Search for the cell housing the specified text and yield its [X, Y] center coordinate. 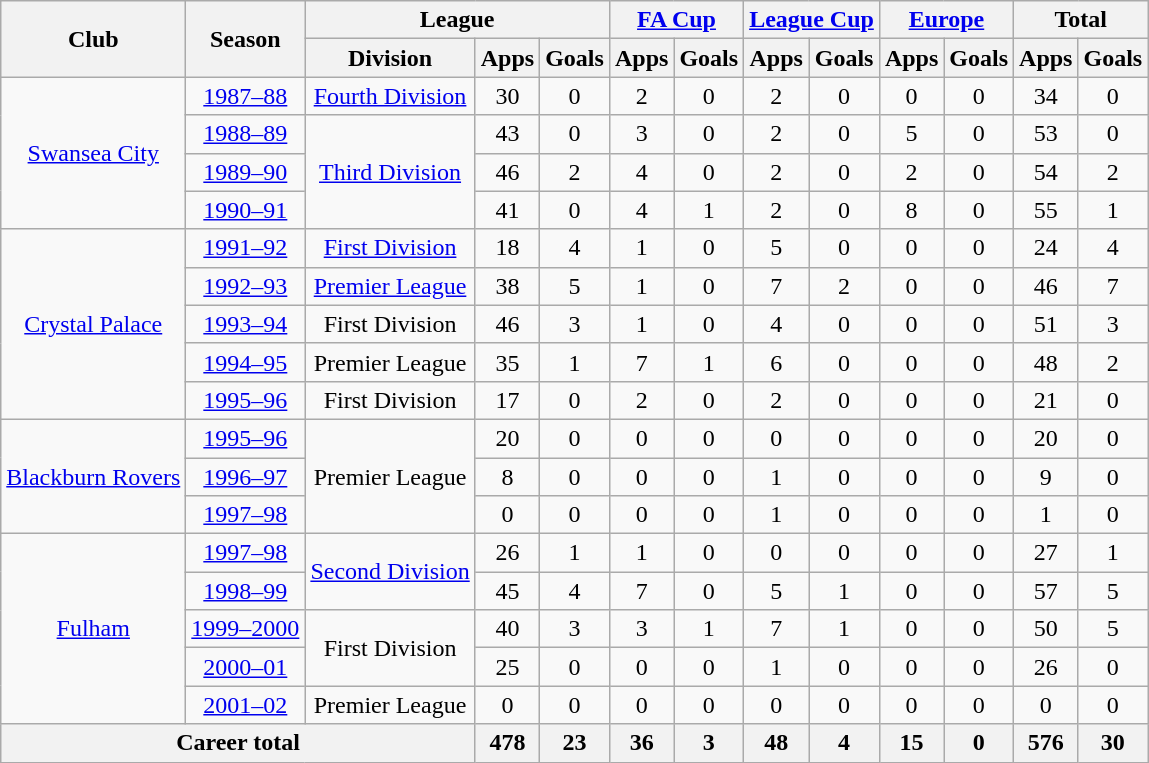
FA Cup [676, 20]
38 [507, 286]
36 [641, 743]
Season [246, 39]
34 [1046, 96]
League [458, 20]
1999–2000 [246, 629]
15 [911, 743]
Third Division [390, 172]
Fourth Division [390, 96]
21 [1046, 400]
2001–02 [246, 705]
1996–97 [246, 477]
50 [1046, 629]
45 [507, 591]
1989–90 [246, 172]
1991–92 [246, 248]
Career total [238, 743]
43 [507, 134]
1988–89 [246, 134]
1994–95 [246, 362]
6 [776, 362]
27 [1046, 553]
17 [507, 400]
23 [575, 743]
24 [1046, 248]
1992–93 [246, 286]
Club [94, 39]
51 [1046, 324]
576 [1046, 743]
40 [507, 629]
55 [1046, 210]
Blackburn Rovers [94, 476]
Fulham [94, 629]
25 [507, 667]
Crystal Palace [94, 324]
53 [1046, 134]
18 [507, 248]
57 [1046, 591]
2000–01 [246, 667]
54 [1046, 172]
1998–99 [246, 591]
Total [1081, 20]
Second Division [390, 572]
1993–94 [246, 324]
1990–91 [246, 210]
Swansea City [94, 153]
Division [390, 58]
9 [1046, 477]
Europe [946, 20]
478 [507, 743]
1987–88 [246, 96]
41 [507, 210]
35 [507, 362]
League Cup [812, 20]
